Scan for the cell matching the given text and deliver its (X, Y) coordinate at center. 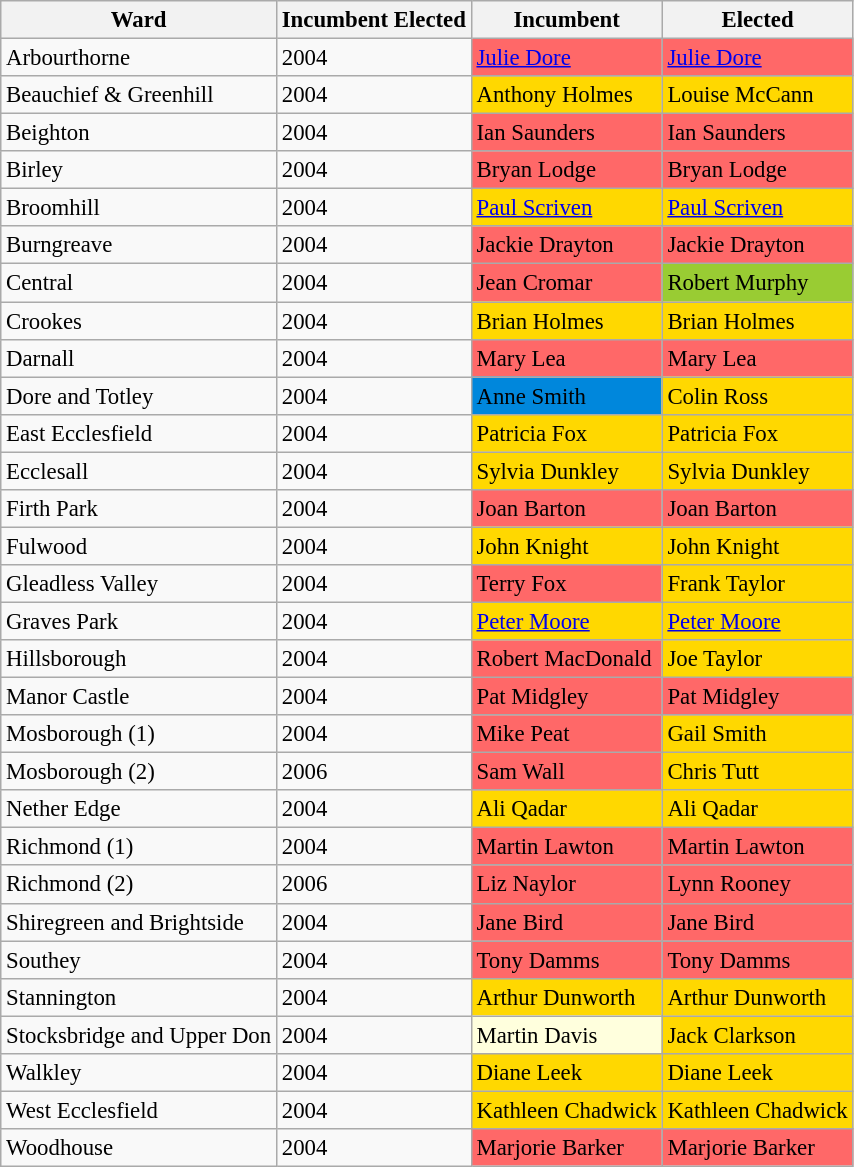
Beauchief & Greenhill (139, 95)
Liz Naylor (566, 885)
Stocksbridge and Upper Don (139, 1035)
Gail Smith (758, 734)
Stannington (139, 997)
Anne Smith (566, 396)
Mike Peat (566, 734)
Frank Taylor (758, 584)
Nether Edge (139, 809)
Joe Taylor (758, 659)
Hillsborough (139, 659)
Arbourthorne (139, 58)
Jean Cromar (566, 283)
Incumbent Elected (374, 20)
Graves Park (139, 621)
Darnall (139, 358)
Fulwood (139, 546)
Walkley (139, 1073)
Manor Castle (139, 697)
Anthony Holmes (566, 95)
Central (139, 283)
Chris Tutt (758, 772)
Lynn Rooney (758, 885)
Incumbent (566, 20)
Terry Fox (566, 584)
Ward (139, 20)
Mosborough (1) (139, 734)
Broomhill (139, 208)
Ecclesall (139, 471)
Birley (139, 170)
Richmond (2) (139, 885)
Firth Park (139, 509)
Beighton (139, 133)
Shiregreen and Brightside (139, 922)
Crookes (139, 321)
Robert MacDonald (566, 659)
Martin Davis (566, 1035)
Southey (139, 960)
Louise McCann (758, 95)
Mosborough (2) (139, 772)
Burngreave (139, 245)
Jack Clarkson (758, 1035)
Elected (758, 20)
East Ecclesfield (139, 433)
Richmond (1) (139, 847)
West Ecclesfield (139, 1110)
Dore and Totley (139, 396)
Sam Wall (566, 772)
Gleadless Valley (139, 584)
Woodhouse (139, 1148)
Colin Ross (758, 396)
Robert Murphy (758, 283)
